Return the [X, Y] coordinate for the center point of the cell that contains the specified text.  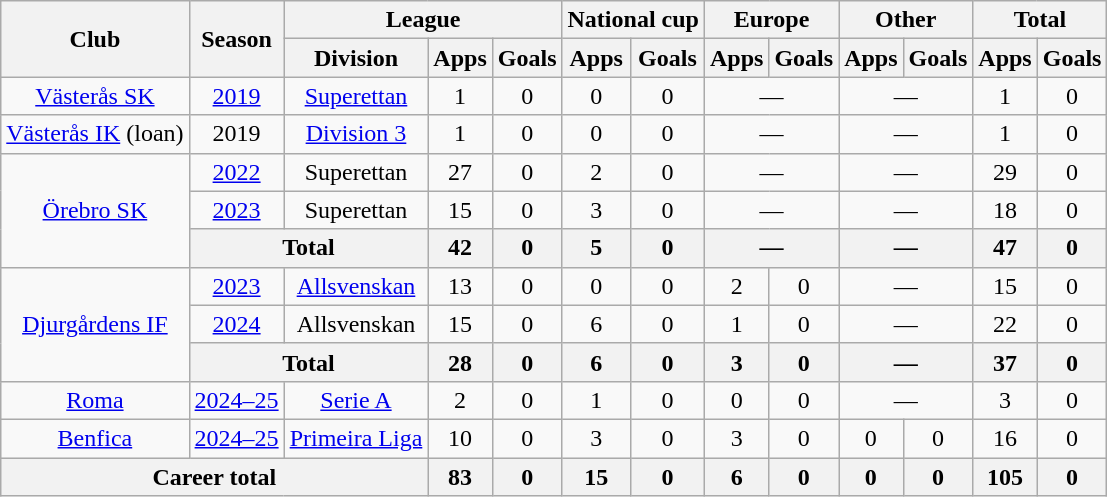
Västerås IK (loan) [95, 134]
16 [1005, 438]
Career total [214, 477]
Djurgårdens IF [95, 324]
105 [1005, 477]
Primeira Liga [356, 438]
10 [460, 438]
28 [460, 362]
47 [1005, 248]
2024 [236, 324]
29 [1005, 172]
27 [460, 172]
Other [906, 20]
League [423, 20]
Örebro SK [95, 210]
2022 [236, 172]
Club [95, 39]
Season [236, 39]
National cup [633, 20]
83 [460, 477]
Benfica [95, 438]
22 [1005, 324]
Roma [95, 400]
Serie A [356, 400]
Division 3 [356, 134]
18 [1005, 210]
5 [596, 248]
Västerås SK [95, 96]
42 [460, 248]
13 [460, 286]
37 [1005, 362]
Division [356, 58]
Europe [771, 20]
